From the cell containing the given text, extract its center point as (x, y) coordinate. 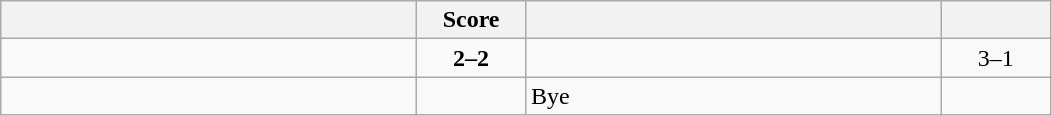
Bye (733, 96)
Score (472, 20)
2–2 (472, 58)
3–1 (996, 58)
